Identify which cell holds the provided text, then report its (x, y) central coordinate. 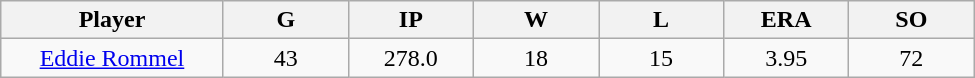
W (536, 20)
72 (912, 58)
278.0 (410, 58)
L (662, 20)
SO (912, 20)
G (286, 20)
18 (536, 58)
ERA (786, 20)
3.95 (786, 58)
IP (410, 20)
15 (662, 58)
Eddie Rommel (112, 58)
43 (286, 58)
Player (112, 20)
